Locate the cell with the specified text and output its (X, Y) center coordinate. 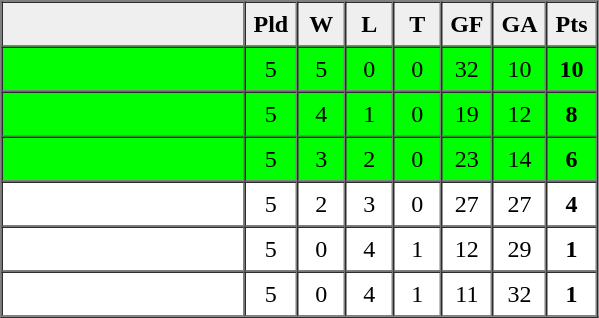
8 (572, 114)
L (369, 24)
GA (520, 24)
Pts (572, 24)
14 (520, 158)
29 (520, 248)
W (321, 24)
Pld (270, 24)
19 (466, 114)
6 (572, 158)
23 (466, 158)
T (417, 24)
GF (466, 24)
11 (466, 294)
